Pinpoint the cell where the given text exists, returning its [X, Y] midpoint coordinate. 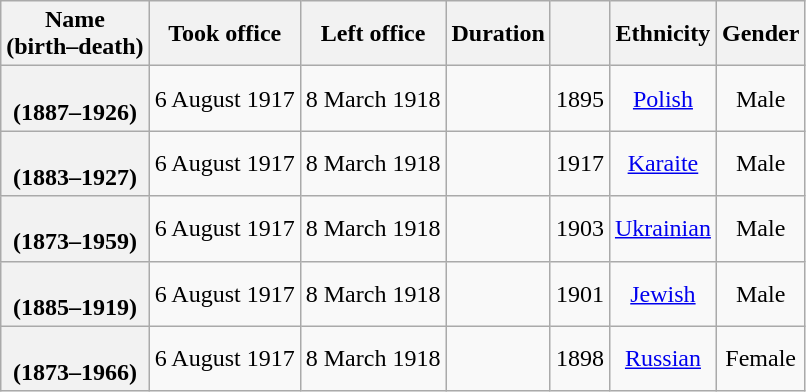
Ukrainian [662, 228]
Polish [662, 98]
Duration [498, 34]
Karaite [662, 164]
Took office [224, 34]
(1883–1927) [75, 164]
(1885–1919) [75, 294]
1917 [580, 164]
Left office [373, 34]
1901 [580, 294]
Jewish [662, 294]
1903 [580, 228]
1895 [580, 98]
Gender [760, 34]
(1873–1966) [75, 358]
Name(birth–death) [75, 34]
Ethnicity [662, 34]
(1887–1926) [75, 98]
Russian [662, 358]
Female [760, 358]
(1873–1959) [75, 228]
1898 [580, 358]
